Identify which cell holds the provided text, then report its (X, Y) central coordinate. 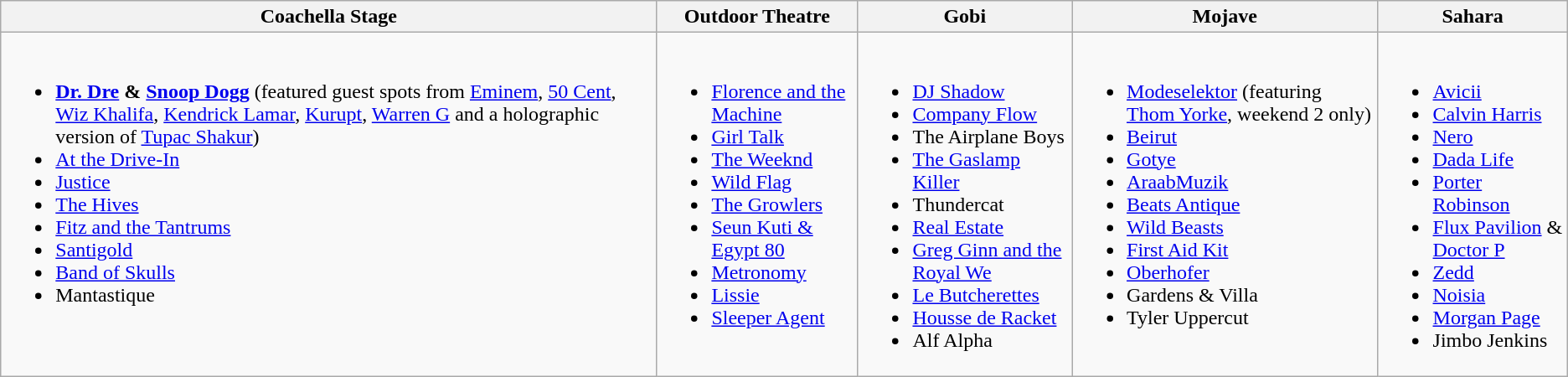
Coachella Stage (328, 17)
DJ ShadowCompany FlowThe Airplane BoysThe Gaslamp KillerThundercatReal EstateGreg Ginn and the Royal WeLe ButcherettesHousse de RacketAlf Alpha (965, 204)
Gobi (965, 17)
Outdoor Theatre (757, 17)
Sahara (1473, 17)
AviciiCalvin HarrisNeroDada LifePorter RobinsonFlux Pavilion & Doctor PZeddNoisiaMorgan PageJimbo Jenkins (1473, 204)
Florence and the MachineGirl TalkThe WeekndWild FlagThe GrowlersSeun Kuti & Egypt 80MetronomyLissieSleeper Agent (757, 204)
Modeselektor (featuring Thom Yorke, weekend 2 only)BeirutGotyeAraabMuzikBeats AntiqueWild BeastsFirst Aid KitOberhoferGardens & VillaTyler Uppercut (1225, 204)
Mojave (1225, 17)
